From the cell containing the given text, extract its center point as (x, y) coordinate. 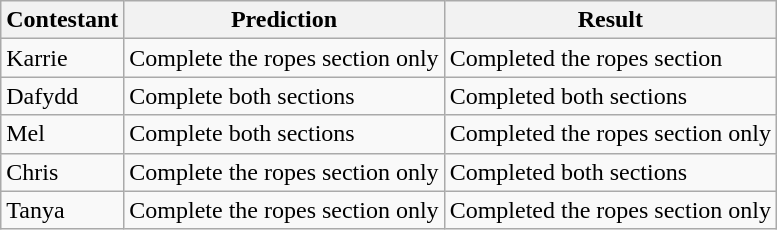
Result (610, 20)
Prediction (284, 20)
Mel (62, 134)
Dafydd (62, 96)
Karrie (62, 58)
Tanya (62, 210)
Chris (62, 172)
Completed the ropes section (610, 58)
Contestant (62, 20)
